Return (x, y) of the center of cell containing provided text 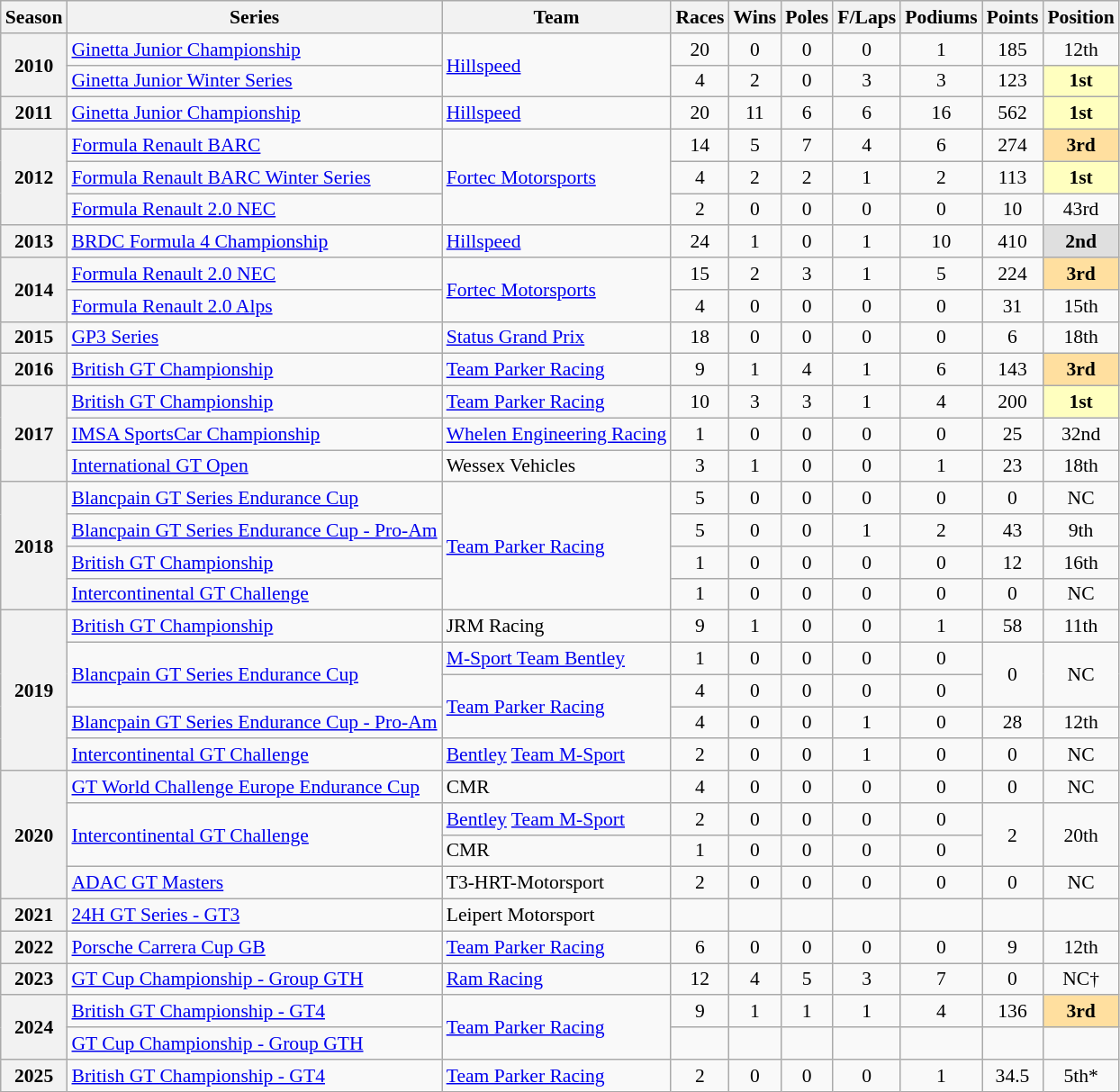
15 (700, 274)
5th* (1080, 1076)
Poles (807, 17)
31 (1013, 306)
JRM Racing (556, 627)
274 (1013, 146)
200 (1013, 402)
Season (34, 17)
113 (1013, 177)
2010 (34, 65)
2023 (34, 979)
Wins (754, 17)
Ram Racing (556, 979)
562 (1013, 113)
20th (1080, 835)
2016 (34, 370)
2020 (34, 835)
Porsche Carrera Cup GB (254, 947)
16 (942, 113)
9th (1080, 530)
24H GT Series - GT3 (254, 916)
Formula Renault BARC Winter Series (254, 177)
25 (1013, 434)
BRDC Formula 4 Championship (254, 242)
Series (254, 17)
2014 (34, 290)
Podiums (942, 17)
224 (1013, 274)
IMSA SportsCar Championship (254, 434)
43 (1013, 530)
Team (556, 17)
143 (1013, 370)
Position (1080, 17)
185 (1013, 50)
23 (1013, 466)
43rd (1080, 210)
32nd (1080, 434)
18 (700, 338)
Leipert Motorsport (556, 916)
2019 (34, 690)
2017 (34, 434)
16th (1080, 563)
ADAC GT Masters (254, 883)
F/Laps (866, 17)
2024 (34, 1028)
Ginetta Junior Winter Series (254, 81)
Wessex Vehicles (556, 466)
123 (1013, 81)
T3-HRT-Motorsport (556, 883)
410 (1013, 242)
2012 (34, 178)
Races (700, 17)
2nd (1080, 242)
International GT Open (254, 466)
GT World Challenge Europe Endurance Cup (254, 787)
2021 (34, 916)
2015 (34, 338)
15th (1080, 306)
Formula Renault BARC (254, 146)
2011 (34, 113)
2018 (34, 546)
M-Sport Team Bentley (556, 659)
2013 (34, 242)
Whelen Engineering Racing (556, 434)
NC† (1080, 979)
11th (1080, 627)
Status Grand Prix (556, 338)
14 (700, 146)
2022 (34, 947)
34.5 (1013, 1076)
11 (754, 113)
24 (700, 242)
GP3 Series (254, 338)
136 (1013, 1012)
28 (1013, 723)
58 (1013, 627)
Formula Renault 2.0 Alps (254, 306)
Points (1013, 17)
2025 (34, 1076)
